Capture the cell that displays the provided text and extract its (x, y) central coordinate. 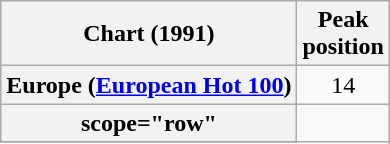
14 (343, 85)
Europe (European Hot 100) (149, 85)
scope="row" (149, 123)
Peakposition (343, 34)
Chart (1991) (149, 34)
